Find where the given text appears and provide that cell's center as (x, y) coordinate. 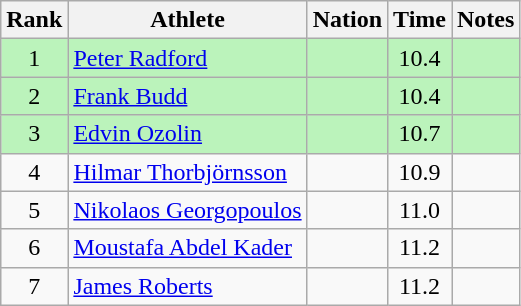
Hilmar Thorbjörnsson (188, 172)
Time (420, 20)
Peter Radford (188, 58)
Rank (34, 20)
3 (34, 134)
6 (34, 248)
10.9 (420, 172)
Nikolaos Georgopoulos (188, 210)
Nation (347, 20)
Notes (486, 20)
Athlete (188, 20)
7 (34, 286)
5 (34, 210)
Edvin Ozolin (188, 134)
2 (34, 96)
4 (34, 172)
Moustafa Abdel Kader (188, 248)
Frank Budd (188, 96)
10.7 (420, 134)
James Roberts (188, 286)
1 (34, 58)
11.0 (420, 210)
